Identify which cell holds the provided text, then report its [x, y] central coordinate. 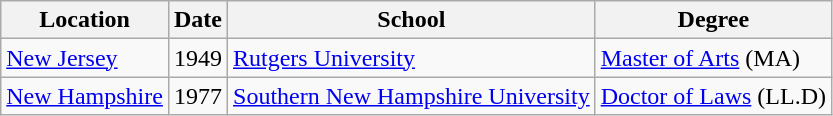
Doctor of Laws (LL.D) [713, 96]
1977 [198, 96]
New Hampshire [85, 96]
New Jersey [85, 58]
Location [85, 20]
Date [198, 20]
Degree [713, 20]
Southern New Hampshire University [412, 96]
Master of Arts (MA) [713, 58]
School [412, 20]
1949 [198, 58]
Rutgers University [412, 58]
